Scan for the cell matching the given text and deliver its [x, y] coordinate at center. 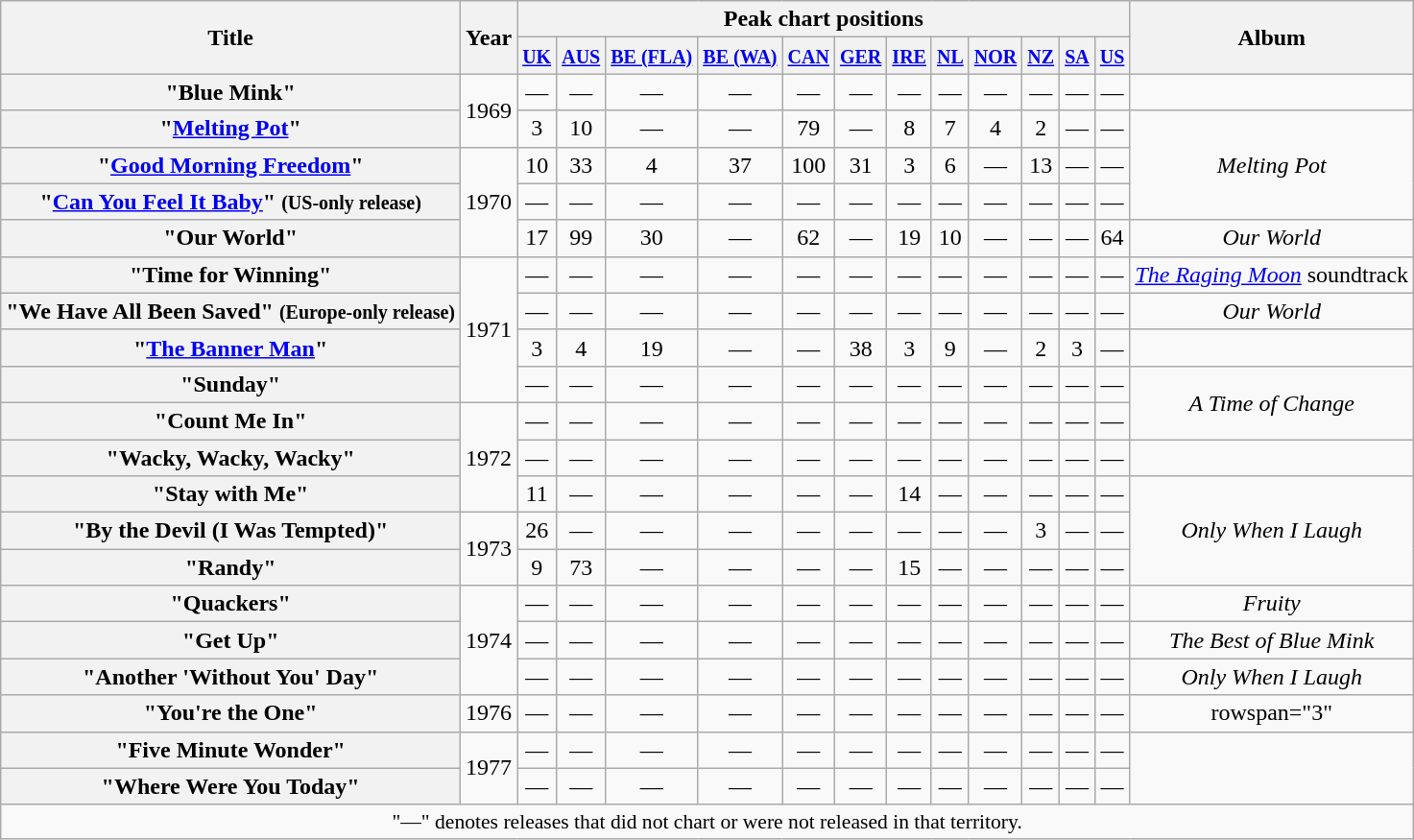
11 [538, 494]
"You're the One" [230, 713]
NOR [995, 56]
64 [1112, 238]
The Best of Blue Mink [1272, 640]
"Good Morning Freedom" [230, 165]
1977 [490, 768]
"Five Minute Wonder" [230, 750]
BE (FLA) [652, 56]
"Can You Feel It Baby" (US-only release) [230, 202]
1976 [490, 713]
1973 [490, 549]
Peak chart positions [824, 19]
14 [910, 494]
7 [950, 129]
Album [1272, 37]
17 [538, 238]
"Another 'Without You' Day" [230, 677]
"Our World" [230, 238]
"Quackers" [230, 604]
"—" denotes releases that did not chart or were not released in that territory. [707, 822]
"Get Up" [230, 640]
1969 [490, 110]
1971 [490, 329]
"The Banner Man" [230, 348]
1972 [490, 457]
SA [1077, 56]
99 [582, 238]
73 [582, 567]
A Time of Change [1272, 402]
"Stay with Me" [230, 494]
"Where Were You Today" [230, 786]
37 [740, 165]
Title [230, 37]
Melting Pot [1272, 165]
6 [950, 165]
CAN [808, 56]
"We Have All Been Saved" (Europe-only release) [230, 311]
NZ [1041, 56]
100 [808, 165]
33 [582, 165]
30 [652, 238]
NL [950, 56]
26 [538, 531]
rowspan="3" [1272, 713]
BE (WA) [740, 56]
US [1112, 56]
Year [490, 37]
8 [910, 129]
31 [860, 165]
The Raging Moon soundtrack [1272, 275]
38 [860, 348]
"Randy" [230, 567]
1970 [490, 202]
"Blue Mink" [230, 92]
"Sunday" [230, 384]
"Melting Pot" [230, 129]
1974 [490, 640]
"Count Me In" [230, 420]
GER [860, 56]
UK [538, 56]
62 [808, 238]
"Wacky, Wacky, Wacky" [230, 458]
AUS [582, 56]
13 [1041, 165]
15 [910, 567]
IRE [910, 56]
"By the Devil (I Was Tempted)" [230, 531]
79 [808, 129]
Fruity [1272, 604]
"Time for Winning" [230, 275]
